Scan for the cell matching the given text and deliver its [X, Y] coordinate at center. 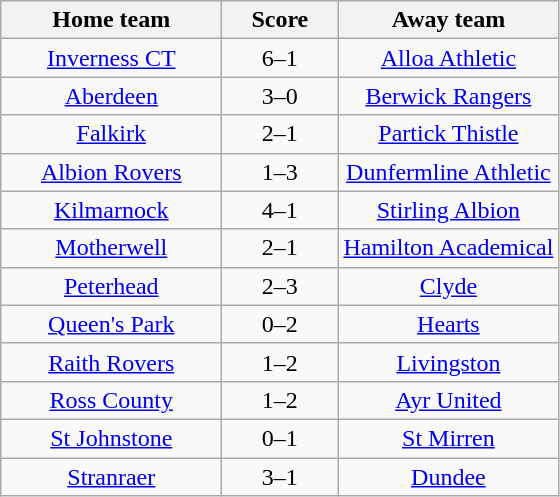
Berwick Rangers [448, 96]
Stirling Albion [448, 210]
Queen's Park [112, 324]
Motherwell [112, 248]
3–0 [280, 96]
Score [280, 20]
Falkirk [112, 134]
Albion Rovers [112, 172]
St Johnstone [112, 438]
Hearts [448, 324]
Kilmarnock [112, 210]
Dunfermline Athletic [448, 172]
Raith Rovers [112, 362]
Alloa Athletic [448, 58]
Clyde [448, 286]
Aberdeen [112, 96]
4–1 [280, 210]
Home team [112, 20]
Hamilton Academical [448, 248]
0–2 [280, 324]
Dundee [448, 477]
6–1 [280, 58]
1–3 [280, 172]
Ayr United [448, 400]
Inverness CT [112, 58]
0–1 [280, 438]
Livingston [448, 362]
Partick Thistle [448, 134]
Ross County [112, 400]
Peterhead [112, 286]
2–3 [280, 286]
St Mirren [448, 438]
Away team [448, 20]
Stranraer [112, 477]
3–1 [280, 477]
